Locate the cell with the specified text and output its (X, Y) center coordinate. 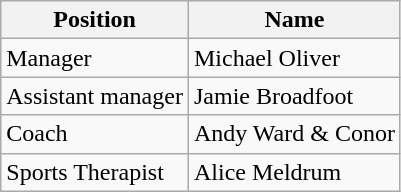
Position (95, 20)
Name (294, 20)
Sports Therapist (95, 172)
Coach (95, 134)
Manager (95, 58)
Andy Ward & Conor (294, 134)
Alice Meldrum (294, 172)
Assistant manager (95, 96)
Jamie Broadfoot (294, 96)
Michael Oliver (294, 58)
